Locate the cell with the specified text and output its (X, Y) center coordinate. 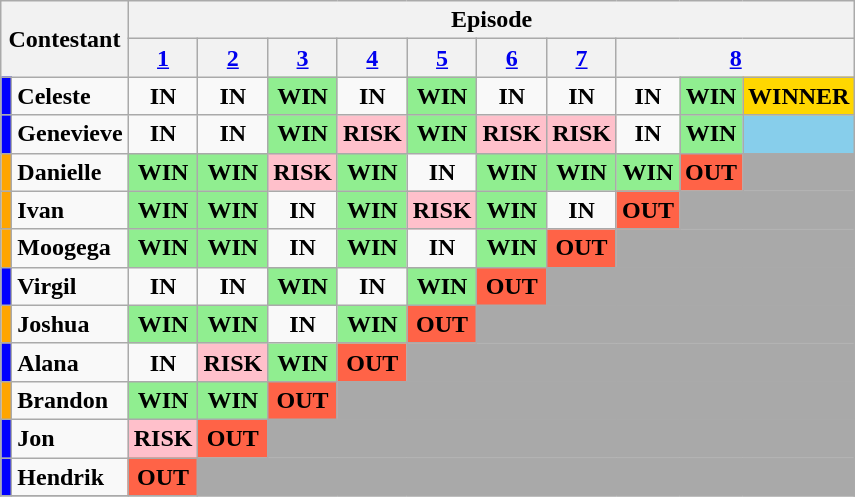
Ivan (70, 210)
Contestant (64, 39)
Brandon (70, 400)
4 (372, 58)
5 (442, 58)
WINNER (799, 96)
Hеndrik (70, 477)
Moogega (70, 248)
1 (163, 58)
8 (736, 58)
Alana (70, 362)
Danielle (70, 172)
Episode (492, 20)
Virgil (70, 286)
7 (582, 58)
Joshua (70, 324)
Genevieve (70, 134)
Jon (70, 438)
3 (303, 58)
2 (233, 58)
6 (512, 58)
Celeste (70, 96)
